Find where the given text appears and provide that cell's center as [X, Y] coordinate. 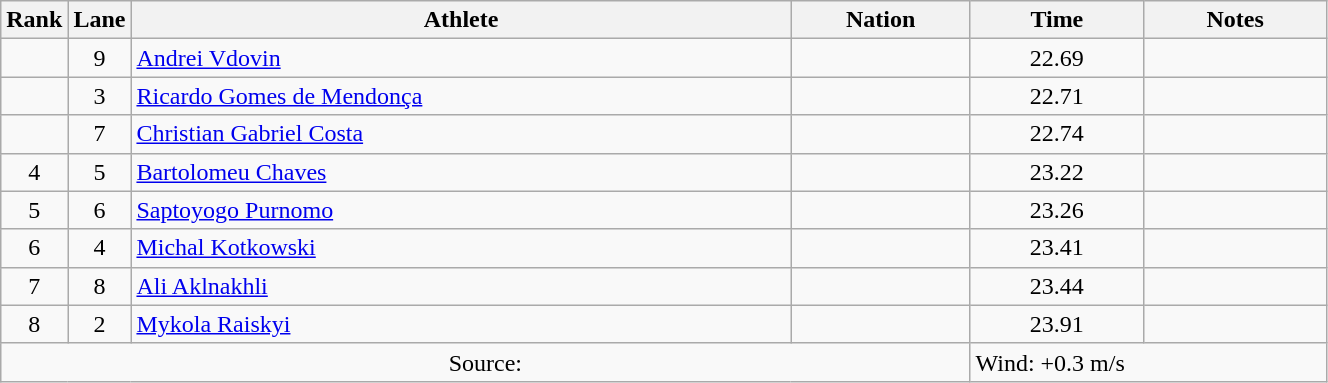
Michal Kotkowski [461, 248]
Notes [1236, 20]
23.22 [1057, 172]
Ricardo Gomes de Mendonça [461, 96]
Lane [100, 20]
Source: [486, 362]
Athlete [461, 20]
22.69 [1057, 58]
Mykola Raiskyi [461, 324]
Nation [880, 20]
Saptoyogo Purnomo [461, 210]
Andrei Vdovin [461, 58]
Ali Aklnakhli [461, 286]
22.71 [1057, 96]
3 [100, 96]
23.91 [1057, 324]
23.26 [1057, 210]
Bartolomeu Chaves [461, 172]
2 [100, 324]
22.74 [1057, 134]
23.44 [1057, 286]
Time [1057, 20]
Rank [34, 20]
Wind: +0.3 m/s [1148, 362]
23.41 [1057, 248]
Christian Gabriel Costa [461, 134]
9 [100, 58]
